Pinpoint the cell where the given text exists, returning its [x, y] midpoint coordinate. 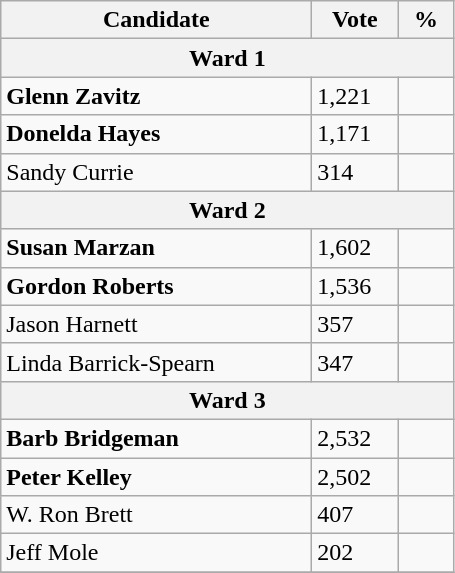
202 [355, 553]
Linda Barrick-Spearn [156, 362]
Ward 1 [228, 58]
Jason Harnett [156, 324]
Peter Kelley [156, 477]
314 [355, 172]
2,532 [355, 438]
W. Ron Brett [156, 515]
Gordon Roberts [156, 286]
Sandy Currie [156, 172]
Barb Bridgeman [156, 438]
2,502 [355, 477]
357 [355, 324]
1,536 [355, 286]
1,221 [355, 96]
Ward 2 [228, 210]
1,602 [355, 248]
407 [355, 515]
Susan Marzan [156, 248]
Candidate [156, 20]
Jeff Mole [156, 553]
Ward 3 [228, 400]
% [426, 20]
Vote [355, 20]
347 [355, 362]
Donelda Hayes [156, 134]
1,171 [355, 134]
Glenn Zavitz [156, 96]
